Determine the [X, Y] coordinate at the center of the cell enclosing the given text.  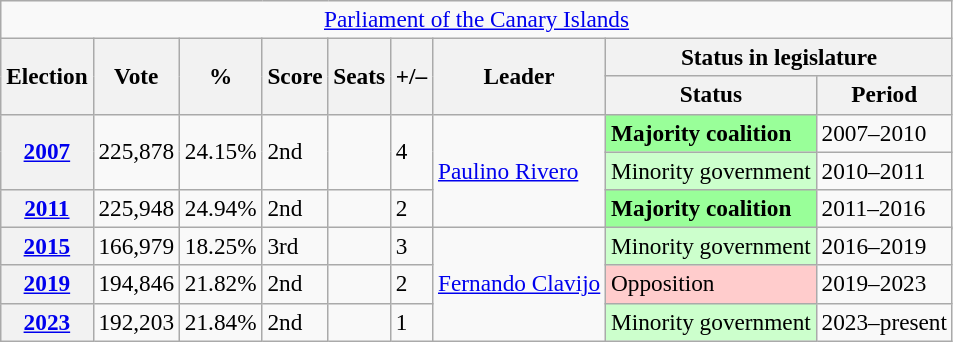
166,979 [136, 246]
225,948 [136, 208]
2015 [47, 246]
3rd [295, 246]
2010–2011 [884, 170]
Seats [360, 76]
2007–2010 [884, 133]
Status [712, 95]
2007 [47, 152]
% [220, 76]
Election [47, 76]
1 [411, 322]
24.94% [220, 208]
2011–2016 [884, 208]
225,878 [136, 152]
Fernando Clavijo [520, 284]
3 [411, 246]
18.25% [220, 246]
194,846 [136, 284]
192,203 [136, 322]
2023 [47, 322]
+/– [411, 76]
Parliament of the Canary Islands [477, 19]
21.82% [220, 284]
Opposition [712, 284]
Status in legislature [780, 57]
4 [411, 152]
2019–2023 [884, 284]
24.15% [220, 152]
Score [295, 76]
21.84% [220, 322]
2016–2019 [884, 246]
Period [884, 95]
2011 [47, 208]
2019 [47, 284]
Leader [520, 76]
Paulino Rivero [520, 170]
Vote [136, 76]
2023–present [884, 322]
